Capture the cell that displays the provided text and extract its (X, Y) central coordinate. 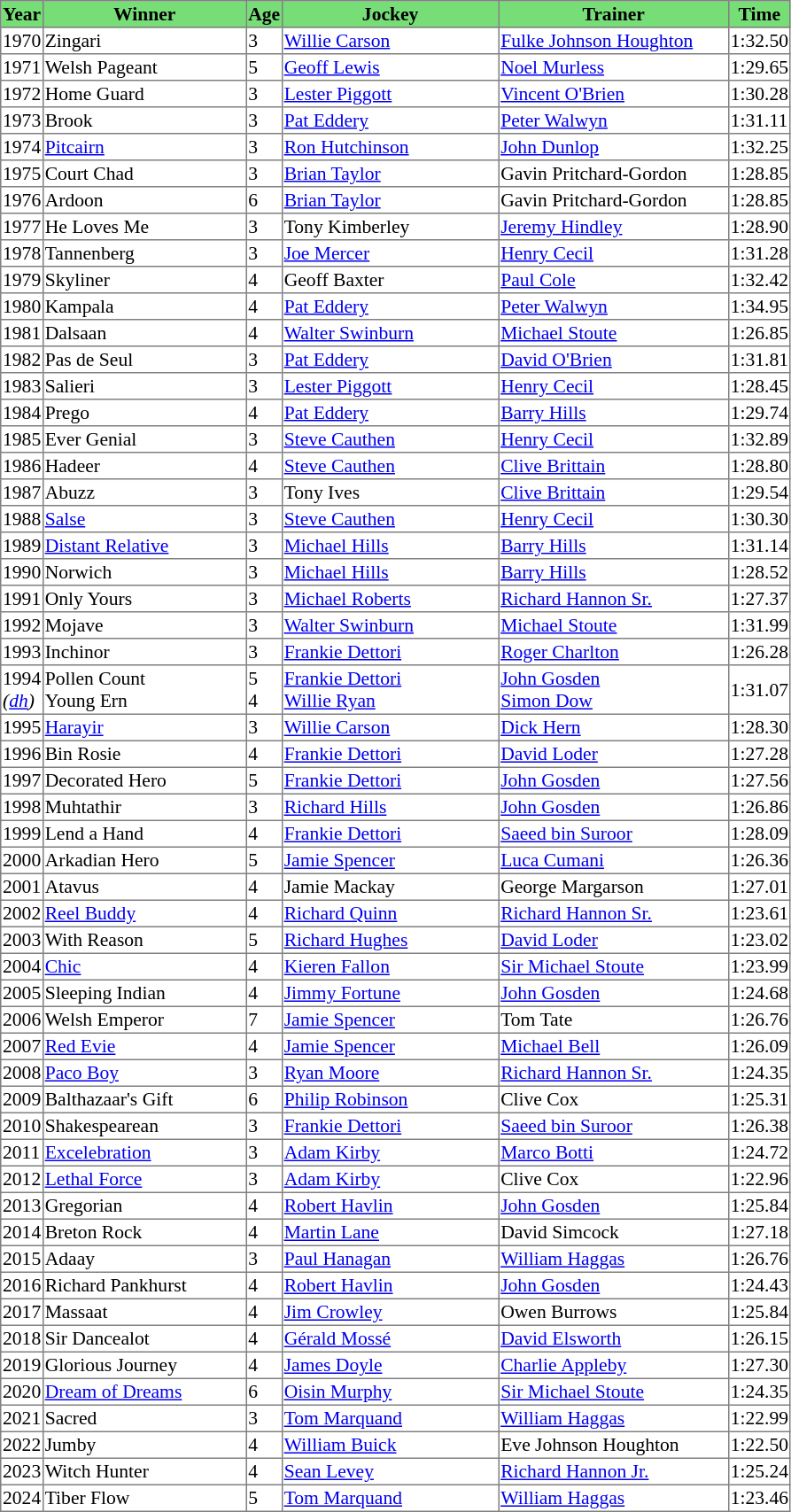
2007 (22, 1046)
54 (264, 690)
Jimmy Fortune (390, 993)
He Loves Me (144, 227)
1989 (22, 546)
Jockey (390, 14)
Sean Levey (390, 1471)
Lend a Hand (144, 834)
Lethal Force (144, 1179)
George Margarson (614, 887)
1986 (22, 466)
Atavus (144, 887)
Hadeer (144, 466)
Balthazaar's Gift (144, 1099)
1:24.43 (759, 1285)
2000 (22, 860)
1977 (22, 227)
2022 (22, 1445)
Arkadian Hero (144, 860)
1:32.50 (759, 41)
1:31.28 (759, 253)
2002 (22, 913)
Shakespearean (144, 1126)
2018 (22, 1338)
Reel Buddy (144, 913)
Tannenberg (144, 253)
Home Guard (144, 94)
2004 (22, 966)
1:23.61 (759, 913)
Distant Relative (144, 546)
1:27.18 (759, 1232)
Ron Hutchinson (390, 147)
Massaat (144, 1312)
Winner (144, 14)
Witch Hunter (144, 1471)
2010 (22, 1126)
1975 (22, 174)
John GosdenSimon Dow (614, 690)
1:28.80 (759, 466)
Age (264, 14)
2013 (22, 1206)
Richard Hills (390, 807)
1:26.85 (759, 333)
Ever Genial (144, 439)
Kampala (144, 306)
1:26.09 (759, 1046)
1:28.09 (759, 834)
Jeremy Hindley (614, 227)
Salse (144, 519)
Ryan Moore (390, 1073)
Joe Mercer (390, 253)
1:31.99 (759, 625)
2001 (22, 887)
1:27.56 (759, 780)
1991 (22, 599)
Bin Rosie (144, 754)
2014 (22, 1232)
Richard Quinn (390, 913)
Glorious Journey (144, 1365)
Red Evie (144, 1046)
1:25.31 (759, 1099)
1:26.36 (759, 860)
1999 (22, 834)
1980 (22, 306)
1972 (22, 94)
Fulke Johnson Houghton (614, 41)
1974 (22, 147)
2009 (22, 1099)
Gregorian (144, 1206)
1:26.15 (759, 1338)
1:24.68 (759, 993)
Trainer (614, 14)
7 (264, 1020)
1:28.52 (759, 572)
Tom Tate (614, 1020)
Jim Crowley (390, 1312)
1:27.37 (759, 599)
Chic (144, 966)
1:27.28 (759, 754)
William Buick (390, 1445)
Martin Lane (390, 1232)
John Dunlop (614, 147)
Only Yours (144, 599)
Gérald Mossé (390, 1338)
1:32.89 (759, 439)
Abuzz (144, 492)
Mojave (144, 625)
1:24.72 (759, 1152)
Paul Cole (614, 280)
1:29.65 (759, 67)
Sacred (144, 1418)
1993 (22, 652)
Kieren Fallon (390, 966)
1:29.54 (759, 492)
Paco Boy (144, 1073)
Prego (144, 413)
Tony Kimberley (390, 227)
David Simcock (614, 1232)
Sleeping Indian (144, 993)
Brook (144, 120)
1971 (22, 67)
Excelebration (144, 1152)
Dream of Dreams (144, 1392)
1:30.30 (759, 519)
Luca Cumani (614, 860)
Geoff Lewis (390, 67)
Tiber Flow (144, 1498)
1:23.46 (759, 1498)
1:34.95 (759, 306)
Marco Botti (614, 1152)
2019 (22, 1365)
1987 (22, 492)
1:26.28 (759, 652)
1:23.99 (759, 966)
1988 (22, 519)
Sir Dancealot (144, 1338)
1:31.81 (759, 360)
Noel Murless (614, 67)
1:26.38 (759, 1126)
Pas de Seul (144, 360)
Muhtathir (144, 807)
Pitcairn (144, 147)
Salieri (144, 386)
1998 (22, 807)
2015 (22, 1259)
Zingari (144, 41)
1:26.86 (759, 807)
1981 (22, 333)
Jamie Mackay (390, 887)
2012 (22, 1179)
Ardoon (144, 200)
1979 (22, 280)
Welsh Emperor (144, 1020)
1985 (22, 439)
2011 (22, 1152)
2006 (22, 1020)
1973 (22, 120)
1996 (22, 754)
Vincent O'Brien (614, 94)
1:31.07 (759, 690)
Dalsaan (144, 333)
1:31.11 (759, 120)
1994(dh) (22, 690)
Tony Ives (390, 492)
Welsh Pageant (144, 67)
2005 (22, 993)
1997 (22, 780)
1992 (22, 625)
Breton Rock (144, 1232)
1:31.14 (759, 546)
Skyliner (144, 280)
Eve Johnson Houghton (614, 1445)
Norwich (144, 572)
2023 (22, 1471)
Charlie Appleby (614, 1365)
Jumby (144, 1445)
1978 (22, 253)
Oisin Murphy (390, 1392)
1:32.42 (759, 280)
1:32.25 (759, 147)
Inchinor (144, 652)
2021 (22, 1418)
Harayir (144, 727)
With Reason (144, 940)
James Doyle (390, 1365)
2024 (22, 1498)
Decorated Hero (144, 780)
Paul Hanagan (390, 1259)
1:27.01 (759, 887)
Michael Roberts (390, 599)
1:22.96 (759, 1179)
1995 (22, 727)
1990 (22, 572)
1:22.50 (759, 1445)
1:30.28 (759, 94)
Year (22, 14)
David Elsworth (614, 1338)
1:28.30 (759, 727)
Owen Burrows (614, 1312)
2017 (22, 1312)
1:29.74 (759, 413)
1983 (22, 386)
1:25.24 (759, 1471)
Adaay (144, 1259)
1982 (22, 360)
Time (759, 14)
Roger Charlton (614, 652)
1:27.30 (759, 1365)
1976 (22, 200)
David O'Brien (614, 360)
Michael Bell (614, 1046)
Richard Pankhurst (144, 1285)
2008 (22, 1073)
1:23.02 (759, 940)
1:28.90 (759, 227)
1:22.99 (759, 1418)
Court Chad (144, 174)
Pollen CountYoung Ern (144, 690)
2003 (22, 940)
Richard Hughes (390, 940)
Frankie DettoriWillie Ryan (390, 690)
2016 (22, 1285)
1:28.45 (759, 386)
Geoff Baxter (390, 280)
Richard Hannon Jr. (614, 1471)
2020 (22, 1392)
Dick Hern (614, 727)
Philip Robinson (390, 1099)
1984 (22, 413)
1970 (22, 41)
